Search for the cell housing the specified text and yield its [X, Y] center coordinate. 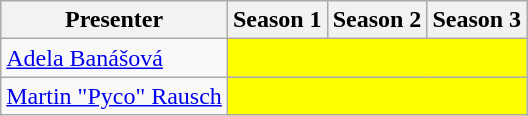
Adela Banášová [114, 58]
Season 2 [377, 20]
Season 3 [477, 20]
Presenter [114, 20]
Season 1 [277, 20]
Martin "Pyco" Rausch [114, 96]
